Provide the [x, y] coordinate of the cell's center where the given text is located.  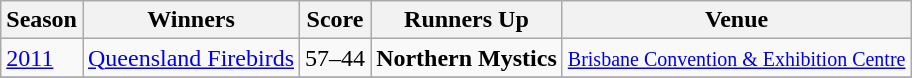
Winners [190, 20]
Northern Mystics [467, 58]
2011 [42, 58]
Score [336, 20]
Runners Up [467, 20]
57–44 [336, 58]
Queensland Firebirds [190, 58]
Season [42, 20]
Venue [736, 20]
Brisbane Convention & Exhibition Centre [736, 58]
